Scan for the cell matching the given text and deliver its [x, y] coordinate at center. 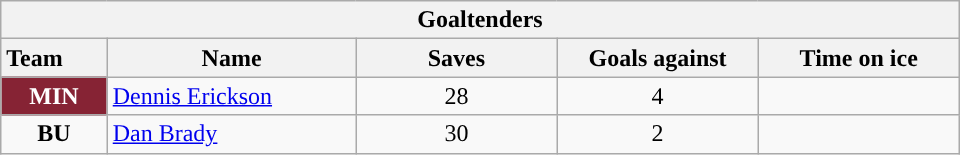
BU [54, 134]
Name [232, 58]
Time on ice [858, 58]
Goaltenders [480, 20]
MIN [54, 96]
2 [658, 134]
Goals against [658, 58]
4 [658, 96]
Dennis Erickson [232, 96]
30 [456, 134]
28 [456, 96]
Dan Brady [232, 134]
Team [54, 58]
Saves [456, 58]
